Scan for the cell matching the given text and deliver its [X, Y] coordinate at center. 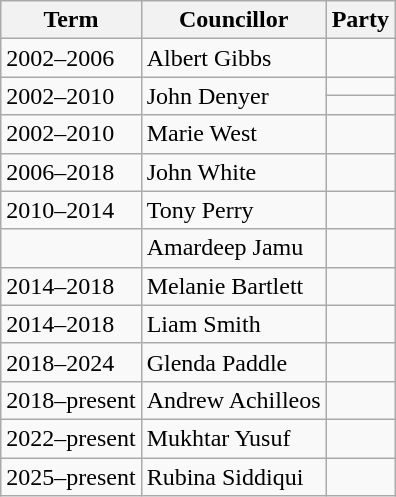
2010–2014 [71, 210]
John Denyer [234, 96]
John White [234, 172]
Party [360, 20]
2006–2018 [71, 172]
Rubina Siddiqui [234, 477]
Albert Gibbs [234, 58]
Councillor [234, 20]
Tony Perry [234, 210]
Glenda Paddle [234, 362]
2022–present [71, 438]
Melanie Bartlett [234, 286]
2018–2024 [71, 362]
Andrew Achilleos [234, 400]
2025–present [71, 477]
2018–present [71, 400]
Marie West [234, 134]
2002–2006 [71, 58]
Mukhtar Yusuf [234, 438]
Amardeep Jamu [234, 248]
Liam Smith [234, 324]
Term [71, 20]
